Output the (X, Y) coordinate of the center of the cell containing the given text.  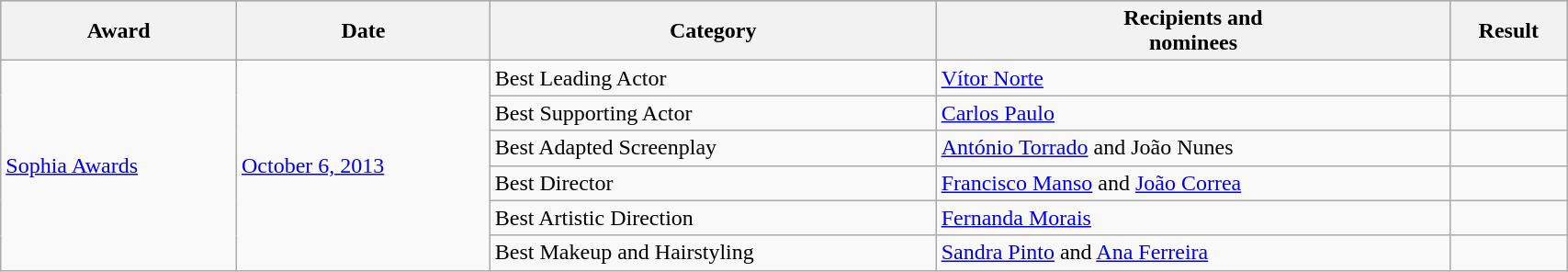
Best Director (713, 183)
Vítor Norte (1193, 78)
Carlos Paulo (1193, 113)
Date (363, 31)
António Torrado and João Nunes (1193, 148)
October 6, 2013 (363, 165)
Sophia Awards (119, 165)
Category (713, 31)
Best Adapted Screenplay (713, 148)
Best Artistic Direction (713, 218)
Francisco Manso and João Correa (1193, 183)
Best Leading Actor (713, 78)
Recipients and nominees (1193, 31)
Best Makeup and Hairstyling (713, 253)
Sandra Pinto and Ana Ferreira (1193, 253)
Fernanda Morais (1193, 218)
Best Supporting Actor (713, 113)
Result (1508, 31)
Award (119, 31)
